Return the (x, y) coordinate for the center point of the cell that contains the specified text.  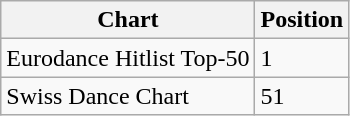
1 (302, 58)
Chart (128, 20)
51 (302, 96)
Eurodance Hitlist Top-50 (128, 58)
Swiss Dance Chart (128, 96)
Position (302, 20)
